Determine the [x, y] coordinate at the center of the cell enclosing the given text.  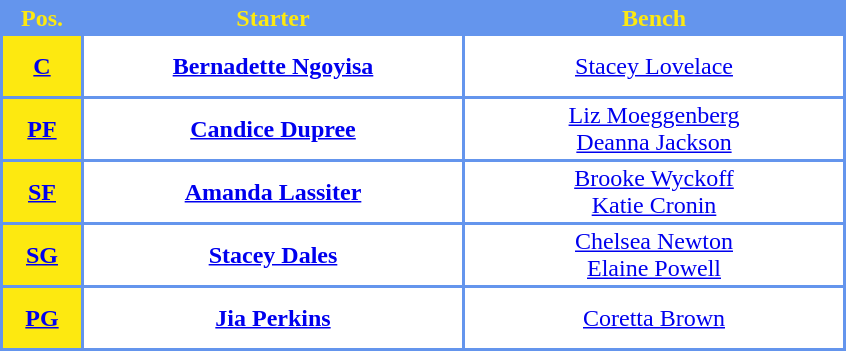
Coretta Brown [654, 318]
C [42, 66]
Bernadette Ngoyisa [273, 66]
Starter [273, 18]
Jia Perkins [273, 318]
Brooke WyckoffKatie Cronin [654, 192]
PG [42, 318]
SF [42, 192]
PF [42, 129]
SG [42, 255]
Amanda Lassiter [273, 192]
Stacey Dales [273, 255]
Pos. [42, 18]
Chelsea NewtonElaine Powell [654, 255]
Stacey Lovelace [654, 66]
Bench [654, 18]
Candice Dupree [273, 129]
Liz MoeggenbergDeanna Jackson [654, 129]
